Determine the (X, Y) coordinate at the center of the cell enclosing the given text.  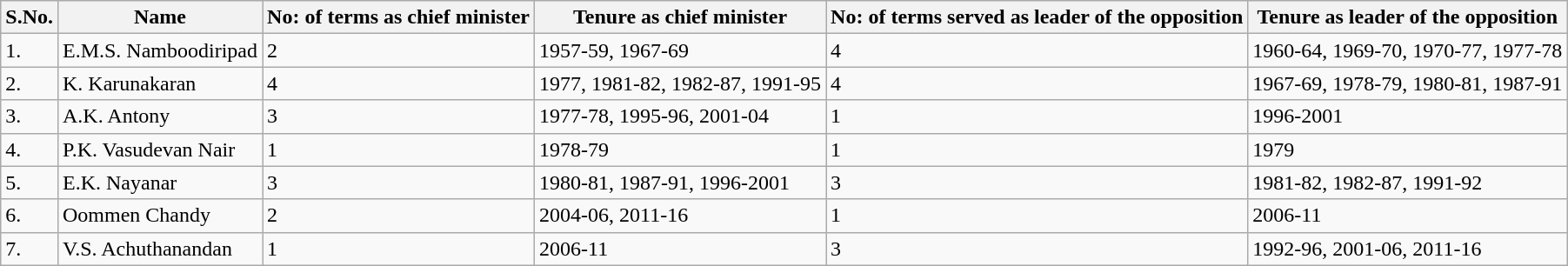
1. (30, 50)
Name (160, 17)
1978-79 (680, 150)
A.K. Antony (160, 116)
2004-06, 2011-16 (680, 216)
1957-59, 1967-69 (680, 50)
1992-96, 2001-06, 2011-16 (1407, 249)
Tenure as chief minister (680, 17)
3. (30, 116)
1977, 1981-82, 1982-87, 1991-95 (680, 83)
Oommen Chandy (160, 216)
1977-78, 1995-96, 2001-04 (680, 116)
1981-82, 1982-87, 1991-92 (1407, 183)
1996-2001 (1407, 116)
S.No. (30, 17)
4. (30, 150)
1967-69, 1978-79, 1980-81, 1987-91 (1407, 83)
K. Karunakaran (160, 83)
7. (30, 249)
E.M.S. Namboodiripad (160, 50)
P.K. Vasudevan Nair (160, 150)
E.K. Nayanar (160, 183)
6. (30, 216)
1960-64, 1969-70, 1970-77, 1977-78 (1407, 50)
1979 (1407, 150)
No: of terms served as leader of the opposition (1037, 17)
No: of terms as chief minister (398, 17)
2. (30, 83)
5. (30, 183)
V.S. Achuthanandan (160, 249)
Tenure as leader of the opposition (1407, 17)
1980-81, 1987-91, 1996-2001 (680, 183)
